Detect which cell encompasses the target text, then output its [X, Y] center coordinate. 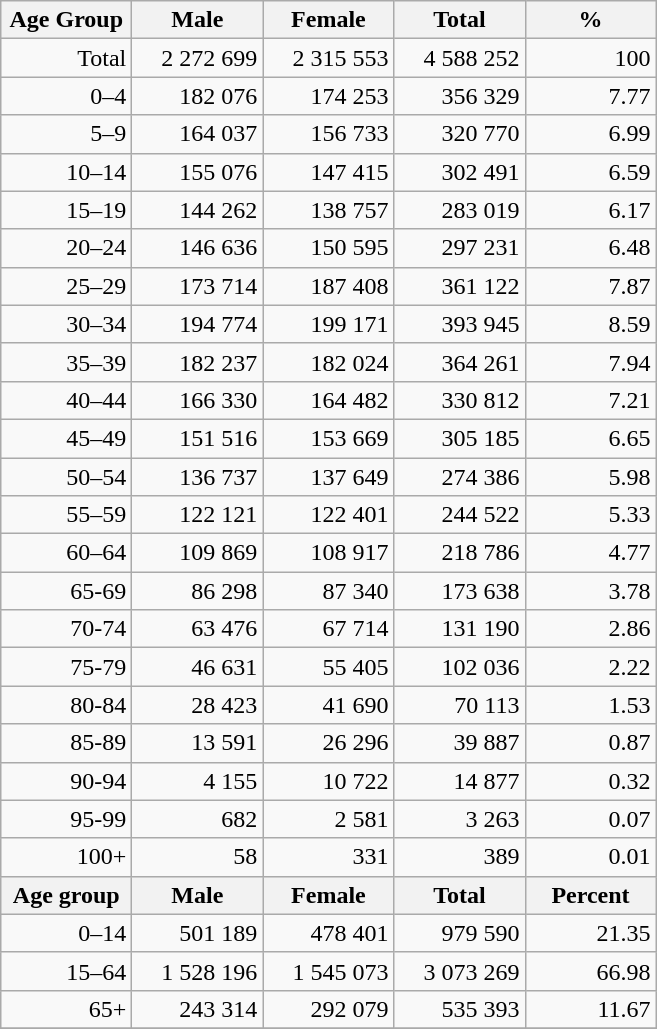
Age Group [66, 20]
70 113 [460, 705]
187 408 [328, 286]
330 812 [460, 400]
% [590, 20]
146 636 [198, 248]
199 171 [328, 324]
1 528 196 [198, 971]
137 649 [328, 477]
173 638 [460, 591]
2 272 699 [198, 58]
682 [198, 819]
182 024 [328, 362]
60–64 [66, 553]
2 581 [328, 819]
6.48 [590, 248]
1.53 [590, 705]
41 690 [328, 705]
6.59 [590, 172]
0.32 [590, 781]
7.21 [590, 400]
0.01 [590, 857]
4.77 [590, 553]
1 545 073 [328, 971]
361 122 [460, 286]
4 588 252 [460, 58]
144 262 [198, 210]
7.87 [590, 286]
182 237 [198, 362]
26 296 [328, 743]
46 631 [198, 667]
40–44 [66, 400]
15–64 [66, 971]
156 733 [328, 134]
55–59 [66, 515]
0.87 [590, 743]
153 669 [328, 438]
5.33 [590, 515]
35–39 [66, 362]
393 945 [460, 324]
20–24 [66, 248]
3.78 [590, 591]
11.67 [590, 1009]
164 037 [198, 134]
6.65 [590, 438]
535 393 [460, 1009]
58 [198, 857]
364 261 [460, 362]
150 595 [328, 248]
5.98 [590, 477]
39 887 [460, 743]
Age group [66, 895]
182 076 [198, 96]
14 877 [460, 781]
100 [590, 58]
136 737 [198, 477]
283 019 [460, 210]
95-99 [66, 819]
2.22 [590, 667]
147 415 [328, 172]
109 869 [198, 553]
320 770 [460, 134]
164 482 [328, 400]
8.59 [590, 324]
356 329 [460, 96]
21.35 [590, 933]
87 340 [328, 591]
122 121 [198, 515]
6.17 [590, 210]
174 253 [328, 96]
28 423 [198, 705]
302 491 [460, 172]
166 330 [198, 400]
65+ [66, 1009]
13 591 [198, 743]
65-69 [66, 591]
6.99 [590, 134]
173 714 [198, 286]
100+ [66, 857]
10 722 [328, 781]
4 155 [198, 781]
25–29 [66, 286]
5–9 [66, 134]
90-94 [66, 781]
292 079 [328, 1009]
3 073 269 [460, 971]
243 314 [198, 1009]
151 516 [198, 438]
218 786 [460, 553]
194 774 [198, 324]
478 401 [328, 933]
86 298 [198, 591]
3 263 [460, 819]
131 190 [460, 629]
297 231 [460, 248]
7.77 [590, 96]
67 714 [328, 629]
55 405 [328, 667]
15–19 [66, 210]
305 185 [460, 438]
0–4 [66, 96]
30–34 [66, 324]
50–54 [66, 477]
85-89 [66, 743]
0.07 [590, 819]
331 [328, 857]
389 [460, 857]
501 189 [198, 933]
138 757 [328, 210]
45–49 [66, 438]
66.98 [590, 971]
244 522 [460, 515]
122 401 [328, 515]
7.94 [590, 362]
Percent [590, 895]
155 076 [198, 172]
10–14 [66, 172]
75-79 [66, 667]
274 386 [460, 477]
0–14 [66, 933]
108 917 [328, 553]
102 036 [460, 667]
80-84 [66, 705]
2.86 [590, 629]
2 315 553 [328, 58]
63 476 [198, 629]
979 590 [460, 933]
70-74 [66, 629]
